Return [X, Y] of the center of cell containing provided text 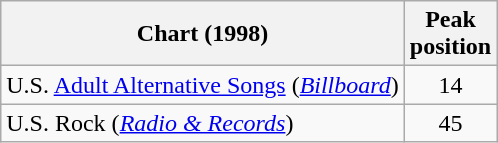
U.S. Rock (Radio & Records) [203, 123]
Chart (1998) [203, 34]
Peakposition [450, 34]
14 [450, 85]
U.S. Adult Alternative Songs (Billboard) [203, 85]
45 [450, 123]
